Return the (X, Y) coordinate for the center point of the cell that contains the specified text.  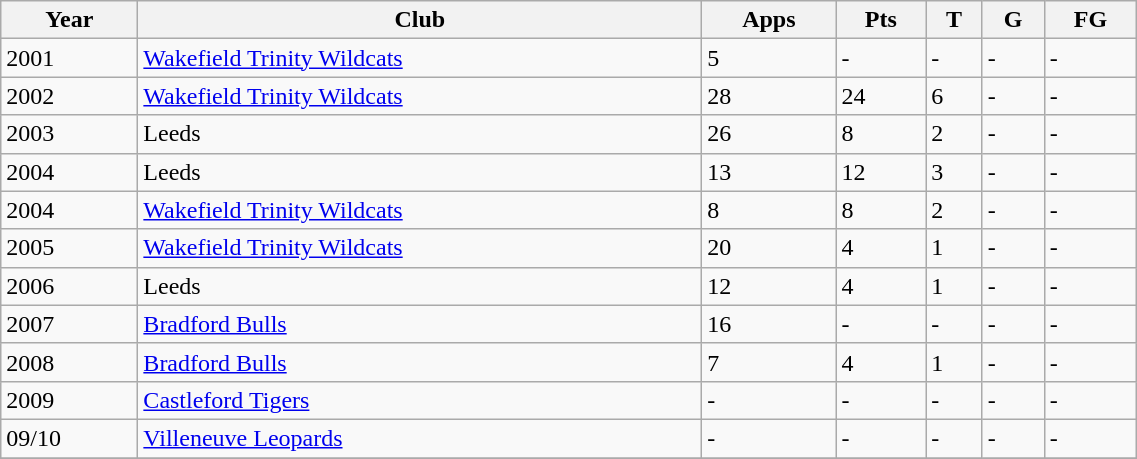
Pts (881, 20)
13 (769, 172)
09/10 (70, 438)
FG (1090, 20)
2007 (70, 324)
Villeneuve Leopards (420, 438)
24 (881, 96)
28 (769, 96)
16 (769, 324)
2002 (70, 96)
G (1013, 20)
26 (769, 134)
Apps (769, 20)
2001 (70, 58)
20 (769, 248)
2006 (70, 286)
2003 (70, 134)
Castleford Tigers (420, 400)
2008 (70, 362)
Club (420, 20)
Year (70, 20)
5 (769, 58)
2005 (70, 248)
2009 (70, 400)
T (954, 20)
7 (769, 362)
6 (954, 96)
3 (954, 172)
